Identify which cell holds the provided text, then report its [X, Y] central coordinate. 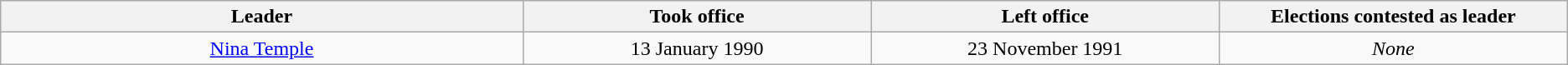
None [1394, 48]
23 November 1991 [1045, 48]
Took office [697, 17]
Left office [1045, 17]
Leader [262, 17]
13 January 1990 [697, 48]
Elections contested as leader [1394, 17]
Nina Temple [262, 48]
